Find where the given text appears and provide that cell's center as (X, Y) coordinate. 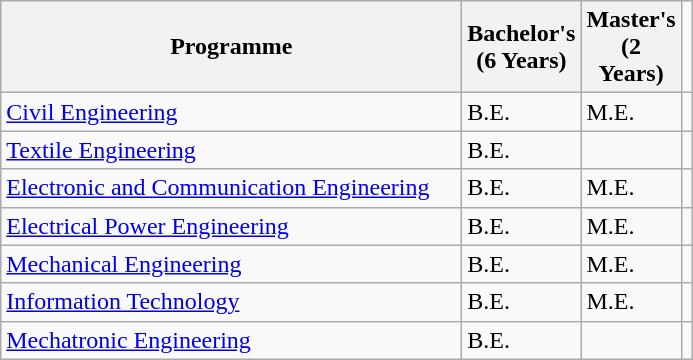
Electronic and Communication Engineering (232, 188)
Civil Engineering (232, 112)
Bachelor's (6 Years) (522, 47)
Mechanical Engineering (232, 264)
Mechatronic Engineering (232, 340)
Master's (2 Years) (631, 47)
Electrical Power Engineering (232, 226)
Programme (232, 47)
Information Technology (232, 302)
Textile Engineering (232, 150)
